From the cell containing the given text, extract its center point as (x, y) coordinate. 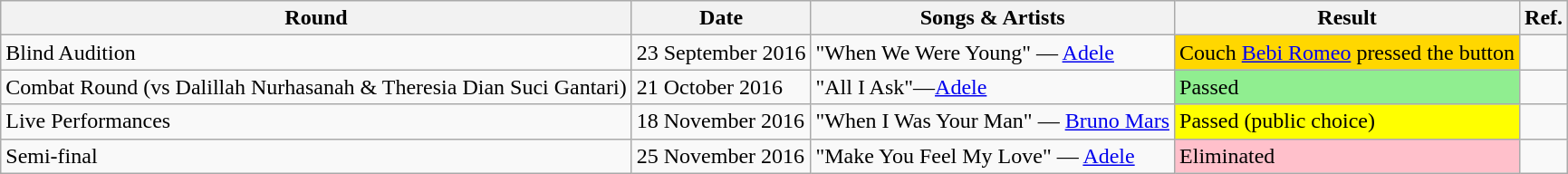
"All I Ask"—Adele (993, 87)
23 September 2016 (721, 53)
25 November 2016 (721, 156)
"When I Was Your Man" — Bruno Mars (993, 121)
Eliminated (1348, 156)
Live Performances (316, 121)
18 November 2016 (721, 121)
Blind Audition (316, 53)
Passed (public choice) (1348, 121)
Result (1348, 18)
Passed (1348, 87)
Date (721, 18)
Couch Bebi Romeo pressed the button (1348, 53)
Songs & Artists (993, 18)
"When We Were Young" — Adele (993, 53)
Combat Round (vs Dalillah Nurhasanah & Theresia Dian Suci Gantari) (316, 87)
Ref. (1544, 18)
Semi-final (316, 156)
21 October 2016 (721, 87)
"Make You Feel My Love" — Adele (993, 156)
Round (316, 18)
